From the cell containing the given text, extract its center point as [x, y] coordinate. 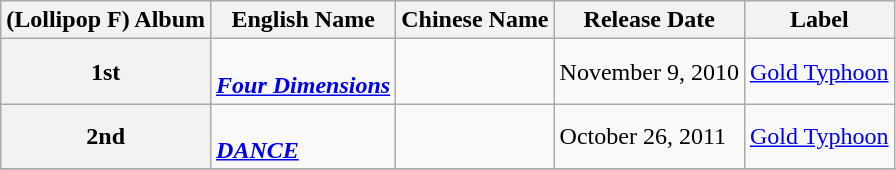
English Name [304, 20]
November 9, 2010 [649, 72]
Release Date [649, 20]
(Lollipop F) Album [106, 20]
1st [106, 72]
Chinese Name [475, 20]
2nd [106, 136]
Label [819, 20]
October 26, 2011 [649, 136]
DANCE [304, 136]
Four Dimensions [304, 72]
